Return (x, y) of the center of cell containing provided text 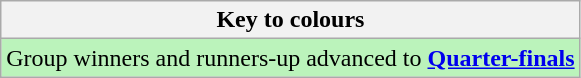
Key to colours (290, 20)
Group winners and runners-up advanced to Quarter-finals (290, 58)
